Locate the cell with the specified text and output its (X, Y) center coordinate. 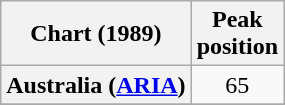
65 (237, 85)
Australia (ARIA) (96, 85)
Chart (1989) (96, 34)
Peakposition (237, 34)
